Pinpoint the cell where the given text exists, returning its (x, y) midpoint coordinate. 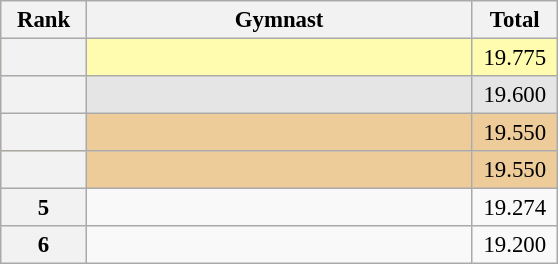
6 (44, 245)
19.274 (515, 208)
19.775 (515, 58)
Gymnast (279, 20)
Total (515, 20)
Rank (44, 20)
5 (44, 208)
19.200 (515, 245)
19.600 (515, 95)
